From the cell containing the given text, extract its center point as [X, Y] coordinate. 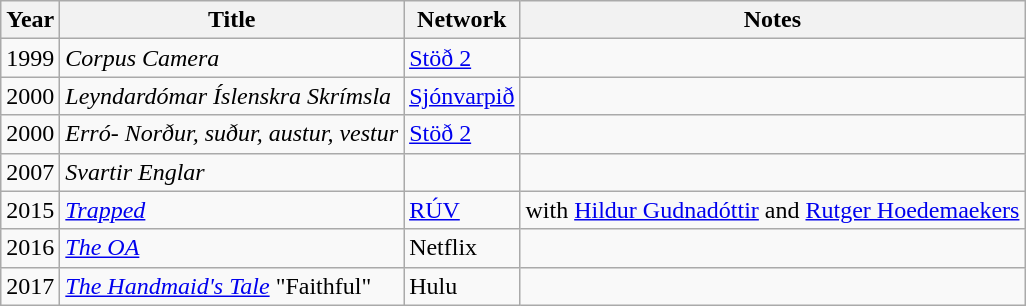
1999 [30, 58]
Corpus Camera [232, 58]
Trapped [232, 210]
The OA [232, 248]
Network [462, 20]
Year [30, 20]
Netflix [462, 248]
Leyndardómar Íslenskra Skrímsla [232, 96]
2016 [30, 248]
Notes [772, 20]
2007 [30, 172]
2015 [30, 210]
Svartir Englar [232, 172]
Sjónvarpið [462, 96]
with Hildur Gudnadóttir and Rutger Hoedemaekers [772, 210]
RÚV [462, 210]
Erró- Norður, suður, austur, vestur [232, 134]
2017 [30, 286]
Hulu [462, 286]
The Handmaid's Tale "Faithful" [232, 286]
Title [232, 20]
